Pinpoint the cell where the given text exists, returning its [x, y] midpoint coordinate. 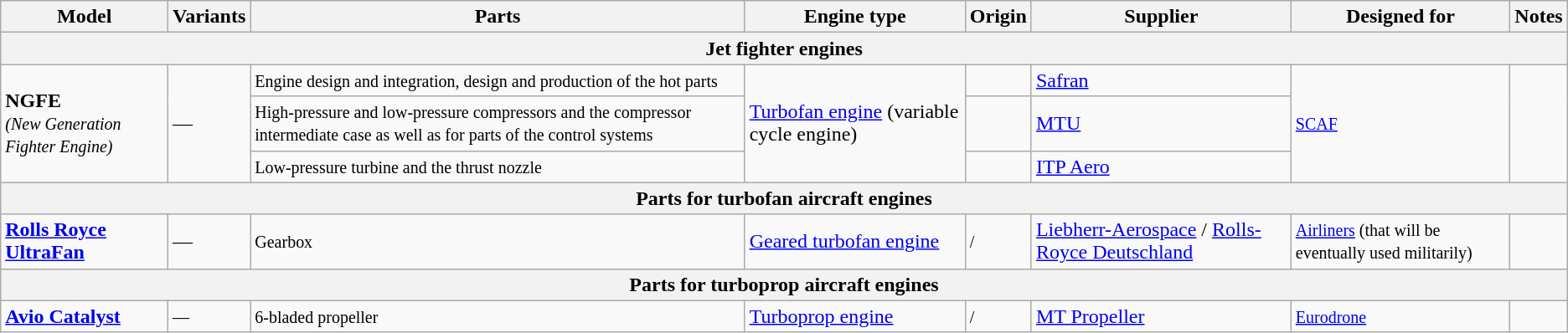
Rolls Royce UltraFan [85, 241]
Parts [498, 17]
Avio Catalyst [85, 316]
Safran [1161, 80]
Notes [1539, 17]
Low-pressure turbine and the thrust nozzle [498, 166]
Designed for [1400, 17]
Origin [998, 17]
Variants [209, 17]
Model [85, 17]
Turbofan engine (variable cycle engine) [854, 124]
NGFE(New Generation Fighter Engine) [85, 124]
Gearbox [498, 241]
Eurodrone [1400, 316]
Liebherr-Aerospace / Rolls-Royce Deutschland [1161, 241]
Parts for turbofan aircraft engines [784, 198]
Geared turbofan engine [854, 241]
6-bladed propeller [498, 316]
High-pressure and low-pressure compressors and the compressor intermediate case as well as for parts of the control systems [498, 124]
ITP Aero [1161, 166]
Engine type [854, 17]
Engine design and integration, design and production of the hot parts [498, 80]
MTU [1161, 124]
Airliners (that will be eventually used militarily) [1400, 241]
Supplier [1161, 17]
Jet fighter engines [784, 49]
Parts for turboprop aircraft engines [784, 284]
Turboprop engine [854, 316]
MT Propeller [1161, 316]
SCAF [1400, 124]
